Output the [x, y] coordinate of the center of the cell containing the given text.  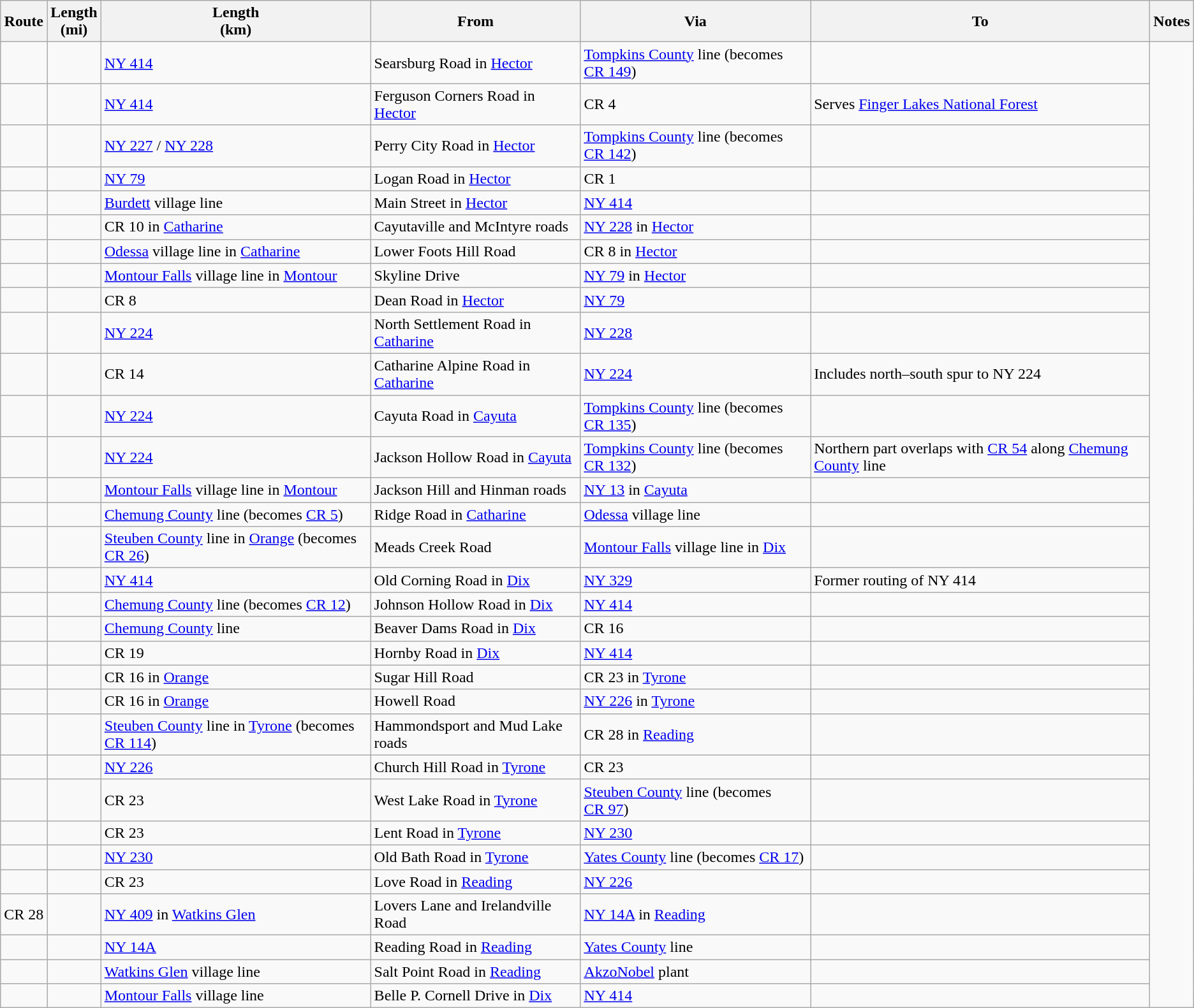
Tompkins County line (becomes CR 132) [695, 458]
CR 16 [695, 629]
Main Street in Hector [476, 203]
NY 227 / NY 228 [236, 145]
NY 226 in Tyrone [695, 701]
Love Road in Reading [476, 882]
Montour Falls village line [236, 996]
Northern part overlaps with CR 54 along Chemung County line [980, 458]
Lovers Lane and Irelandville Road [476, 914]
Steuben County line (becomes CR 97) [695, 800]
Catharine Alpine Road in Catharine [476, 374]
Old Corning Road in Dix [476, 580]
From [476, 22]
CR 4 [695, 105]
Lower Foots Hill Road [476, 251]
Jackson Hill and Hinman roads [476, 490]
NY 329 [695, 580]
Beaver Dams Road in Dix [476, 629]
Ferguson Corners Road in Hector [476, 105]
Sugar Hill Road [476, 677]
AkzoNobel plant [695, 972]
Jackson Hollow Road in Cayuta [476, 458]
Salt Point Road in Reading [476, 972]
CR 23 in Tyrone [695, 677]
Chemung County line (becomes CR 5) [236, 515]
Hammondsport and Mud Lake roads [476, 734]
CR 28 in Reading [695, 734]
Odessa village line [695, 515]
Notes [1172, 22]
Odessa village line in Catharine [236, 251]
Montour Falls village line in Dix [695, 547]
NY 228 [695, 333]
Church Hill Road in Tyrone [476, 767]
Via [695, 22]
Skyline Drive [476, 275]
Serves Finger Lakes National Forest [980, 105]
CR 8 [236, 300]
Tompkins County line (becomes CR 135) [695, 416]
Chemung County line (becomes CR 12) [236, 604]
Perry City Road in Hector [476, 145]
Cayutaville and McIntyre roads [476, 227]
Ridge Road in Catharine [476, 515]
To [980, 22]
Burdett village line [236, 203]
CR 8 in Hector [695, 251]
Tompkins County line (becomes CR 142) [695, 145]
CR 14 [236, 374]
Logan Road in Hector [476, 179]
NY 79 in Hector [695, 275]
Steuben County line in Tyrone (becomes CR 114) [236, 734]
Route [24, 22]
CR 10 in Catharine [236, 227]
CR 19 [236, 653]
Yates County line [695, 947]
Searsburg Road in Hector [476, 62]
Includes north–south spur to NY 224 [980, 374]
NY 409 in Watkins Glen [236, 914]
Length(mi) [74, 22]
North Settlement Road in Catharine [476, 333]
Dean Road in Hector [476, 300]
Steuben County line in Orange (becomes CR 26) [236, 547]
Yates County line (becomes CR 17) [695, 857]
NY 228 in Hector [695, 227]
CR 28 [24, 914]
Reading Road in Reading [476, 947]
Cayuta Road in Cayuta [476, 416]
NY 14A in Reading [695, 914]
Johnson Hollow Road in Dix [476, 604]
Chemung County line [236, 629]
Old Bath Road in Tyrone [476, 857]
NY 14A [236, 947]
Lent Road in Tyrone [476, 833]
Belle P. Cornell Drive in Dix [476, 996]
Howell Road [476, 701]
CR 1 [695, 179]
Meads Creek Road [476, 547]
Former routing of NY 414 [980, 580]
Hornby Road in Dix [476, 653]
Tompkins County line (becomes CR 149) [695, 62]
NY 13 in Cayuta [695, 490]
West Lake Road in Tyrone [476, 800]
Watkins Glen village line [236, 972]
Length(km) [236, 22]
